Extract the (x, y) coordinate from the center of the cell holding the provided text.  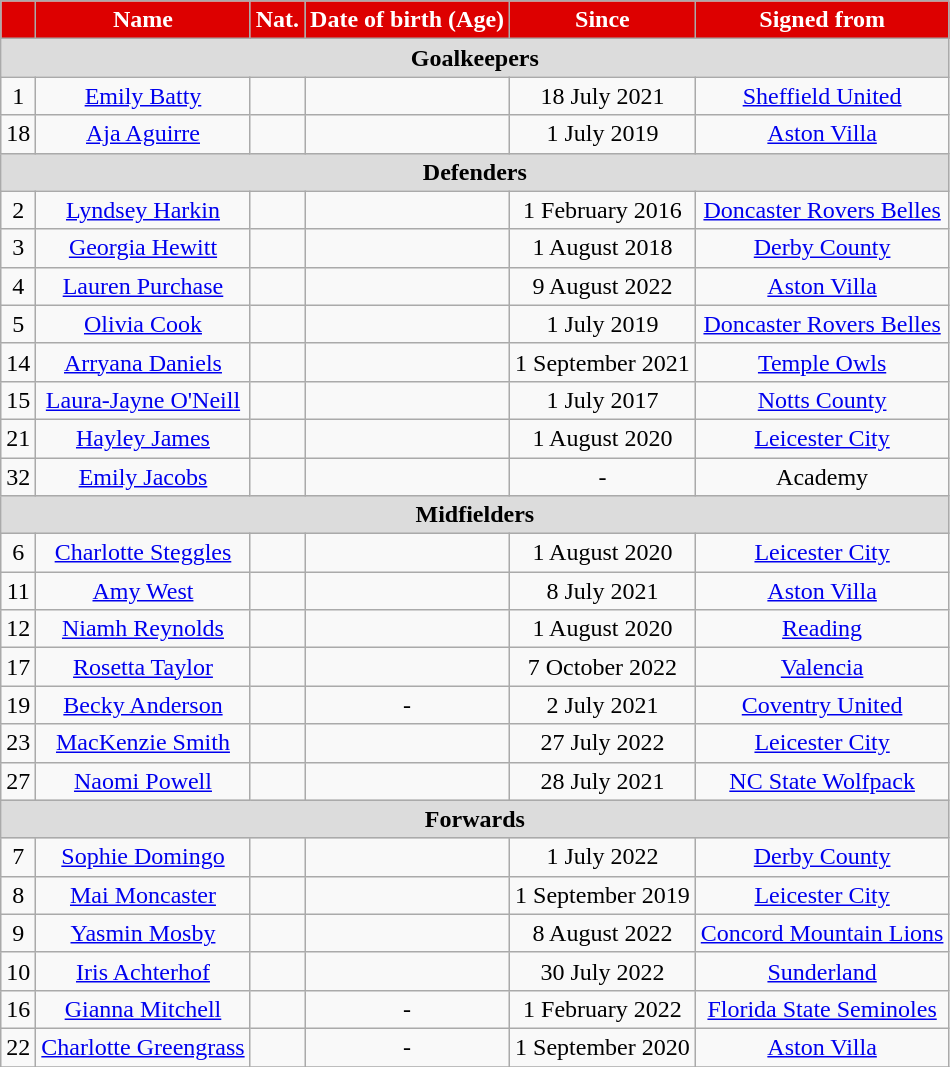
10 (18, 971)
Laura-Jayne O'Neill (143, 400)
MacKenzie Smith (143, 743)
7 (18, 857)
Sunderland (822, 971)
Amy West (143, 591)
1 July 2017 (603, 400)
Sophie Domingo (143, 857)
Lyndsey Harkin (143, 210)
Yasmin Mosby (143, 933)
Aja Aguirre (143, 134)
Valencia (822, 667)
30 July 2022 (603, 971)
Goalkeepers (475, 58)
Emily Jacobs (143, 477)
32 (18, 477)
Florida State Seminoles (822, 1009)
15 (18, 400)
1 (18, 96)
18 (18, 134)
Signed from (822, 20)
Midfielders (475, 515)
Name (143, 20)
Hayley James (143, 438)
Notts County (822, 400)
Niamh Reynolds (143, 629)
Nat. (277, 20)
Charlotte Steggles (143, 553)
27 (18, 781)
8 August 2022 (603, 933)
Lauren Purchase (143, 286)
2 July 2021 (603, 705)
12 (18, 629)
Iris Achterhof (143, 971)
Naomi Powell (143, 781)
Arryana Daniels (143, 362)
Reading (822, 629)
6 (18, 553)
1 July 2022 (603, 857)
Gianna Mitchell (143, 1009)
1 February 2022 (603, 1009)
21 (18, 438)
22 (18, 1047)
Emily Batty (143, 96)
9 August 2022 (603, 286)
18 July 2021 (603, 96)
17 (18, 667)
19 (18, 705)
1 September 2019 (603, 895)
5 (18, 324)
8 (18, 895)
Defenders (475, 172)
Olivia Cook (143, 324)
1 August 2018 (603, 248)
Concord Mountain Lions (822, 933)
1 September 2020 (603, 1047)
9 (18, 933)
2 (18, 210)
Since (603, 20)
Sheffield United (822, 96)
4 (18, 286)
16 (18, 1009)
28 July 2021 (603, 781)
Charlotte Greengrass (143, 1047)
Georgia Hewitt (143, 248)
3 (18, 248)
NC State Wolfpack (822, 781)
Forwards (475, 819)
27 July 2022 (603, 743)
1 September 2021 (603, 362)
Academy (822, 477)
Becky Anderson (143, 705)
11 (18, 591)
Mai Moncaster (143, 895)
8 July 2021 (603, 591)
7 October 2022 (603, 667)
1 February 2016 (603, 210)
Coventry United (822, 705)
Temple Owls (822, 362)
23 (18, 743)
14 (18, 362)
Date of birth (Age) (408, 20)
Rosetta Taylor (143, 667)
